Provide the [X, Y] coordinate of the cell's center where the given text is located.  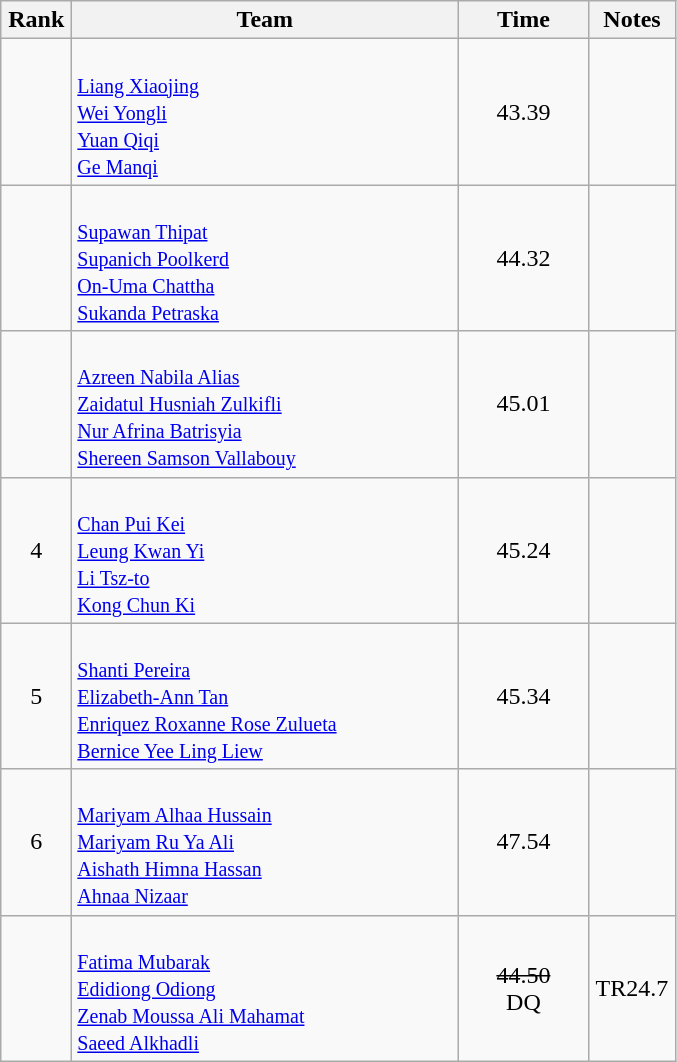
45.01 [524, 404]
Shanti PereiraElizabeth-Ann TanEnriquez Roxanne Rose ZuluetaBernice Yee Ling Liew [265, 696]
45.34 [524, 696]
43.39 [524, 112]
45.24 [524, 550]
Time [524, 20]
6 [36, 842]
Liang XiaojingWei YongliYuan QiqiGe Manqi [265, 112]
44.50DQ [524, 988]
Fatima MubarakEdidiong OdiongZenab Moussa Ali MahamatSaeed Alkhadli [265, 988]
Supawan ThipatSupanich PoolkerdOn-Uma ChatthaSukanda Petraska [265, 258]
Mariyam Alhaa HussainMariyam Ru Ya AliAishath Himna HassanAhnaa Nizaar [265, 842]
44.32 [524, 258]
TR24.7 [632, 988]
Azreen Nabila AliasZaidatul Husniah ZulkifliNur Afrina BatrisyiaShereen Samson Vallabouy [265, 404]
47.54 [524, 842]
5 [36, 696]
4 [36, 550]
Notes [632, 20]
Team [265, 20]
Chan Pui KeiLeung Kwan YiLi Tsz-toKong Chun Ki [265, 550]
Rank [36, 20]
